Find where the given text appears and provide that cell's center as [X, Y] coordinate. 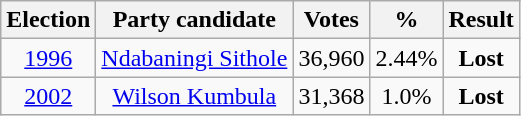
31,368 [332, 96]
2002 [48, 96]
2.44% [406, 58]
Ndabaningi Sithole [194, 58]
Votes [332, 20]
Election [48, 20]
36,960 [332, 58]
1.0% [406, 96]
Party candidate [194, 20]
Result [481, 20]
Wilson Kumbula [194, 96]
1996 [48, 58]
% [406, 20]
